Capture the cell that displays the provided text and extract its (x, y) central coordinate. 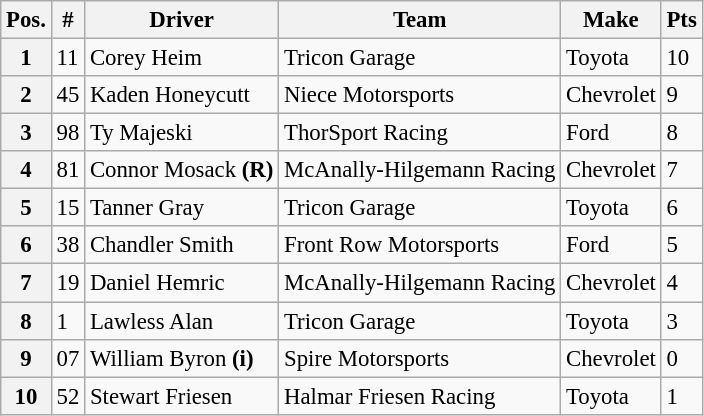
81 (68, 170)
98 (68, 133)
2 (26, 95)
Chandler Smith (182, 245)
19 (68, 283)
Niece Motorsports (420, 95)
Corey Heim (182, 58)
Tanner Gray (182, 208)
0 (682, 358)
Ty Majeski (182, 133)
52 (68, 396)
Spire Motorsports (420, 358)
15 (68, 208)
Lawless Alan (182, 321)
Daniel Hemric (182, 283)
Make (611, 20)
Pos. (26, 20)
Connor Mosack (R) (182, 170)
Pts (682, 20)
11 (68, 58)
38 (68, 245)
Stewart Friesen (182, 396)
Team (420, 20)
William Byron (i) (182, 358)
Driver (182, 20)
# (68, 20)
ThorSport Racing (420, 133)
Kaden Honeycutt (182, 95)
45 (68, 95)
Halmar Friesen Racing (420, 396)
07 (68, 358)
Front Row Motorsports (420, 245)
